Find where the given text appears and provide that cell's center as [x, y] coordinate. 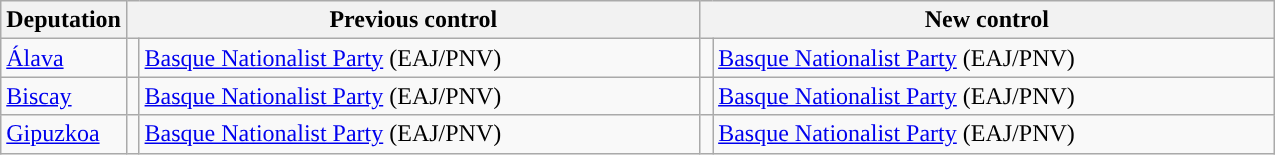
Biscay [64, 96]
Previous control [413, 20]
Álava [64, 58]
New control [987, 20]
Gipuzkoa [64, 134]
Deputation [64, 20]
